Scan for the cell matching the given text and deliver its (X, Y) coordinate at center. 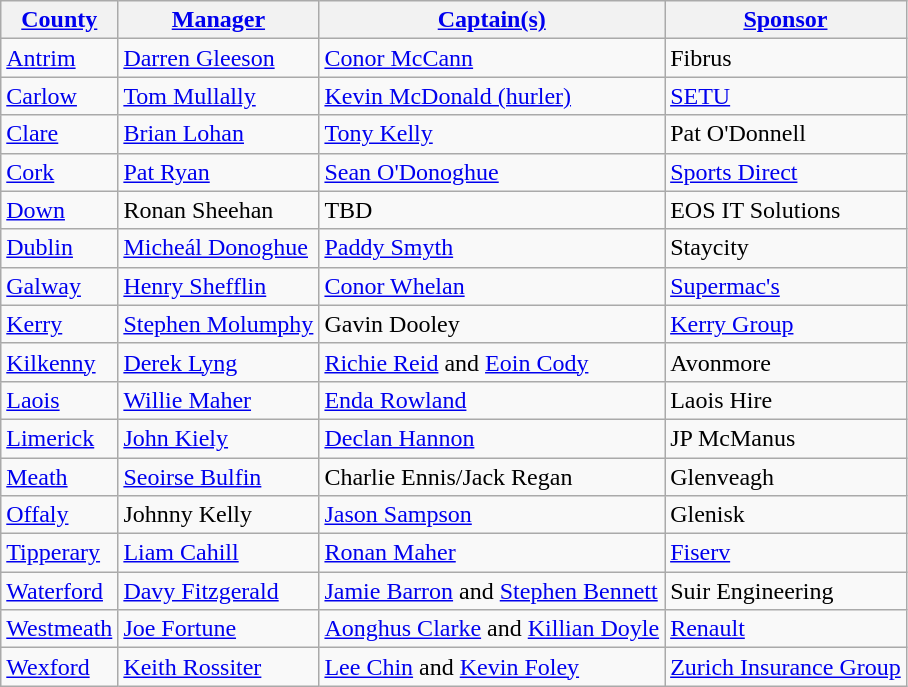
Avonmore (786, 362)
Captain(s) (492, 20)
Charlie Ennis/Jack Regan (492, 477)
Kevin McDonald (hurler) (492, 96)
Darren Gleeson (218, 58)
Galway (60, 286)
Zurich Insurance Group (786, 667)
Stephen Molumphy (218, 324)
Fibrus (786, 58)
Clare (60, 134)
Carlow (60, 96)
Manager (218, 20)
Conor Whelan (492, 286)
JP McManus (786, 438)
Conor McCann (492, 58)
Jason Sampson (492, 515)
Tom Mullally (218, 96)
Declan Hannon (492, 438)
Offaly (60, 515)
Gavin Dooley (492, 324)
Seoirse Bulfin (218, 477)
Richie Reid and Eoin Cody (492, 362)
Kilkenny (60, 362)
Dublin (60, 248)
Willie Maher (218, 400)
Enda Rowland (492, 400)
Ronan Maher (492, 553)
Sponsor (786, 20)
Down (60, 210)
SETU (786, 96)
Aonghus Clarke and Killian Doyle (492, 629)
EOS IT Solutions (786, 210)
Meath (60, 477)
Westmeath (60, 629)
Tipperary (60, 553)
Ronan Sheehan (218, 210)
Suir Engineering (786, 591)
John Kiely (218, 438)
Derek Lyng (218, 362)
Davy Fitzgerald (218, 591)
County (60, 20)
Limerick (60, 438)
Waterford (60, 591)
Liam Cahill (218, 553)
Joe Fortune (218, 629)
Henry Shefflin (218, 286)
Laois (60, 400)
TBD (492, 210)
Tony Kelly (492, 134)
Johnny Kelly (218, 515)
Supermac's (786, 286)
Staycity (786, 248)
Fiserv (786, 553)
Jamie Barron and Stephen Bennett (492, 591)
Sean O'Donoghue (492, 172)
Glenveagh (786, 477)
Wexford (60, 667)
Paddy Smyth (492, 248)
Kerry (60, 324)
Laois Hire (786, 400)
Antrim (60, 58)
Sports Direct (786, 172)
Cork (60, 172)
Lee Chin and Kevin Foley (492, 667)
Brian Lohan (218, 134)
Micheál Donoghue (218, 248)
Pat O'Donnell (786, 134)
Kerry Group (786, 324)
Renault (786, 629)
Pat Ryan (218, 172)
Glenisk (786, 515)
Keith Rossiter (218, 667)
